Extract the (X, Y) coordinate from the center of the cell holding the provided text.  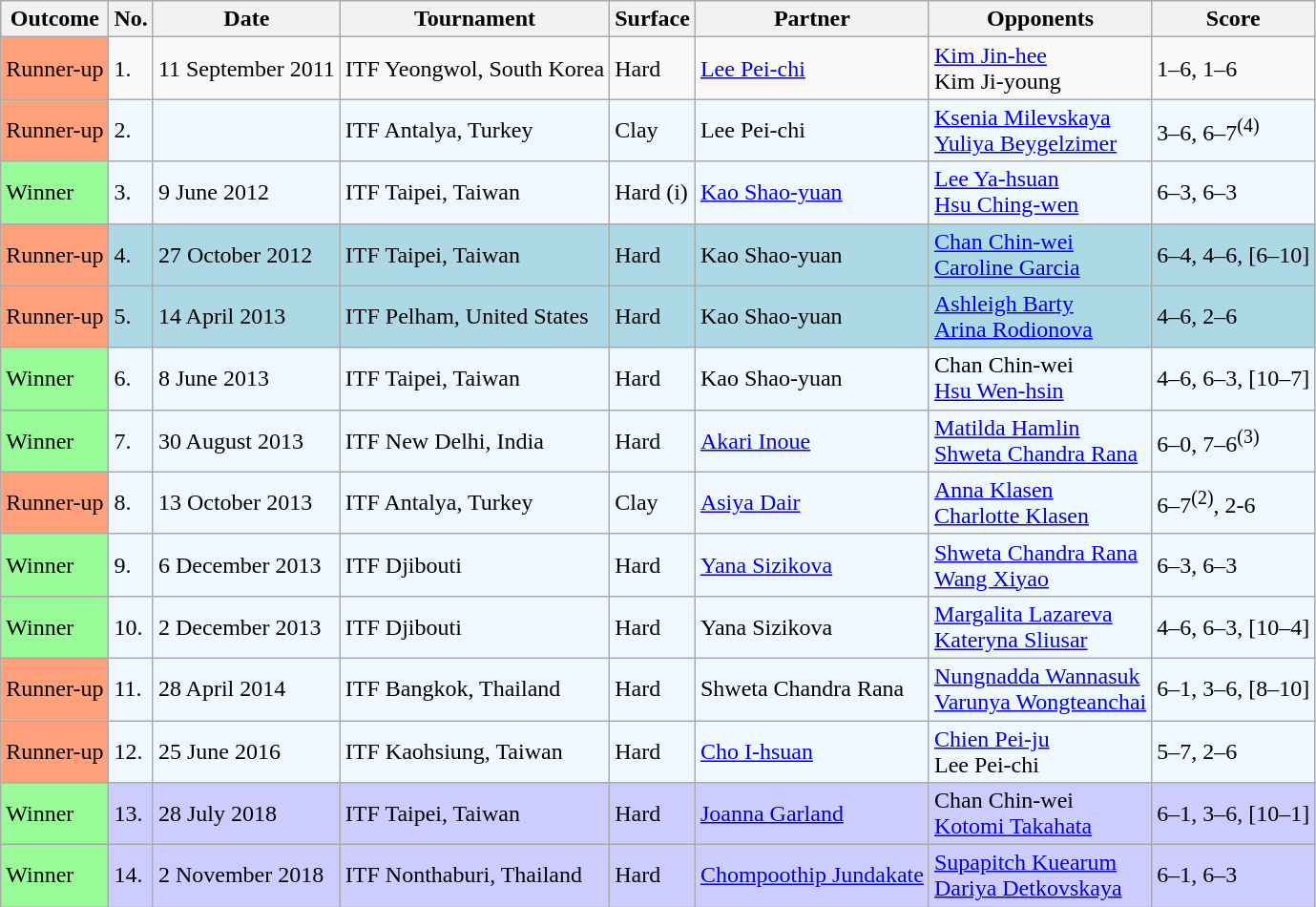
4. (131, 254)
Ashleigh Barty Arina Rodionova (1040, 317)
Opponents (1040, 19)
27 October 2012 (246, 254)
Chompoothip Jundakate (811, 876)
Joanna Garland (811, 813)
6–4, 4–6, [6–10] (1233, 254)
5. (131, 317)
9. (131, 565)
ITF Yeongwol, South Korea (474, 69)
ITF Pelham, United States (474, 317)
1. (131, 69)
6 December 2013 (246, 565)
Partner (811, 19)
2. (131, 130)
13. (131, 813)
4–6, 6–3, [10–4] (1233, 626)
1–6, 1–6 (1233, 69)
ITF New Delhi, India (474, 441)
6–1, 3–6, [8–10] (1233, 689)
8. (131, 502)
Anna Klasen Charlotte Klasen (1040, 502)
Shweta Chandra Rana Wang Xiyao (1040, 565)
Chan Chin-wei Hsu Wen-hsin (1040, 378)
28 April 2014 (246, 689)
Tournament (474, 19)
4–6, 6–3, [10–7] (1233, 378)
13 October 2013 (246, 502)
3–6, 6–7(4) (1233, 130)
28 July 2018 (246, 813)
Shweta Chandra Rana (811, 689)
Chan Chin-wei Kotomi Takahata (1040, 813)
11. (131, 689)
Matilda Hamlin Shweta Chandra Rana (1040, 441)
Margalita Lazareva Kateryna Sliusar (1040, 626)
9 June 2012 (246, 193)
6–1, 3–6, [10–1] (1233, 813)
Cho I-hsuan (811, 750)
30 August 2013 (246, 441)
Chien Pei-ju Lee Pei-chi (1040, 750)
ITF Kaohsiung, Taiwan (474, 750)
6. (131, 378)
6–1, 6–3 (1233, 876)
Kim Jin-hee Kim Ji-young (1040, 69)
3. (131, 193)
ITF Bangkok, Thailand (474, 689)
4–6, 2–6 (1233, 317)
Asiya Dair (811, 502)
Lee Ya-hsuan Hsu Ching-wen (1040, 193)
Score (1233, 19)
Surface (653, 19)
Hard (i) (653, 193)
6–7(2), 2-6 (1233, 502)
6–0, 7–6(3) (1233, 441)
Ksenia Milevskaya Yuliya Beygelzimer (1040, 130)
Akari Inoue (811, 441)
12. (131, 750)
10. (131, 626)
Date (246, 19)
11 September 2011 (246, 69)
14 April 2013 (246, 317)
25 June 2016 (246, 750)
2 November 2018 (246, 876)
ITF Nonthaburi, Thailand (474, 876)
2 December 2013 (246, 626)
5–7, 2–6 (1233, 750)
No. (131, 19)
Outcome (55, 19)
7. (131, 441)
Nungnadda Wannasuk Varunya Wongteanchai (1040, 689)
8 June 2013 (246, 378)
14. (131, 876)
Supapitch Kuearum Dariya Detkovskaya (1040, 876)
Chan Chin-wei Caroline Garcia (1040, 254)
